Pinpoint the cell where the given text exists, returning its [x, y] midpoint coordinate. 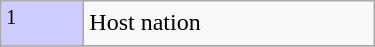
1 [42, 24]
Host nation [229, 24]
